Capture the cell that displays the provided text and extract its [X, Y] central coordinate. 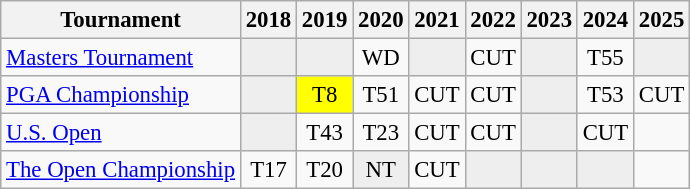
T55 [605, 58]
T51 [381, 95]
2022 [493, 20]
2024 [605, 20]
Tournament [121, 20]
The Open Championship [121, 170]
2019 [325, 20]
2023 [549, 20]
WD [381, 58]
T53 [605, 95]
T43 [325, 133]
2018 [268, 20]
NT [381, 170]
Masters Tournament [121, 58]
T17 [268, 170]
2025 [661, 20]
PGA Championship [121, 95]
T8 [325, 95]
2020 [381, 20]
T20 [325, 170]
U.S. Open [121, 133]
T23 [381, 133]
2021 [437, 20]
